Detect which cell encompasses the target text, then output its [x, y] center coordinate. 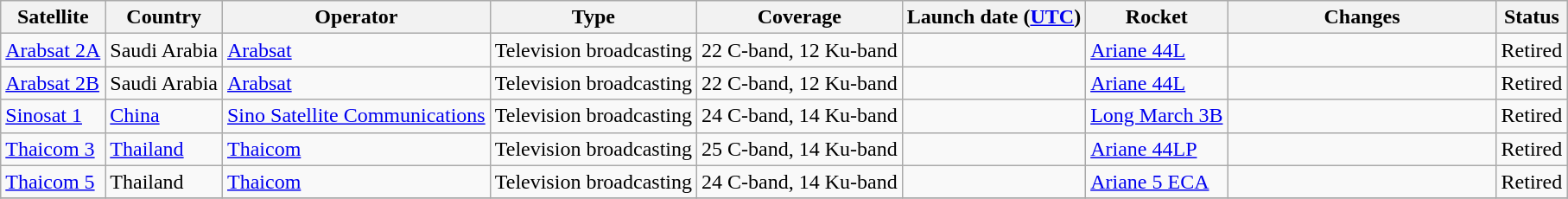
Arabsat 2B [54, 83]
Status [1532, 17]
Launch date (UTC) [993, 17]
Type [593, 17]
Thaicom 5 [54, 182]
Rocket [1157, 17]
Changes [1362, 17]
Operator [356, 17]
Satellite [54, 17]
Ariane 44LP [1157, 149]
Thaicom 3 [54, 149]
Long March 3B [1157, 116]
Sino Satellite Communications [356, 116]
Sinosat 1 [54, 116]
Coverage [800, 17]
Ariane 5 ECA [1157, 182]
25 C-band, 14 Ku-band [800, 149]
Arabsat 2A [54, 50]
China [164, 116]
Country [164, 17]
